Search for the cell housing the specified text and yield its (X, Y) center coordinate. 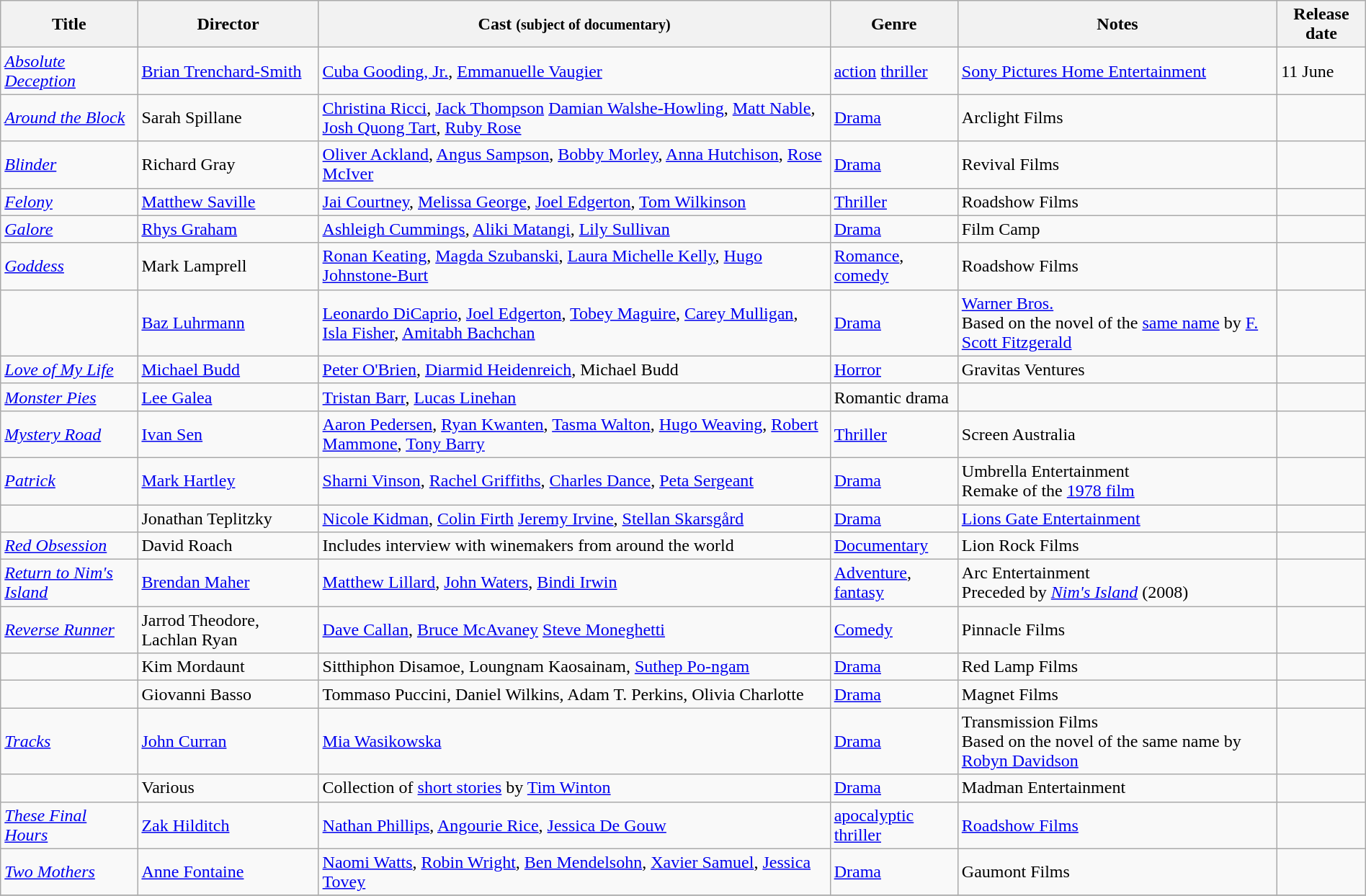
Collection of short stories by Tim Winton (574, 788)
David Roach (228, 546)
Monster Pies (69, 397)
Cuba Gooding, Jr., Emmanuelle Vaugier (574, 71)
Comedy (893, 630)
Magnet Films (1117, 694)
Jonathan Teplitzky (228, 518)
Pinnacle Films (1117, 630)
Nicole Kidman, Colin Firth Jeremy Irvine, Stellan Skarsgård (574, 518)
Screen Australia (1117, 434)
Mark Hartley (228, 481)
Absolute Deception (69, 71)
Brendan Maher (228, 583)
Madman Entertainment (1117, 788)
Umbrella EntertainmentRemake of the 1978 film (1117, 481)
Tracks (69, 741)
Michael Budd (228, 369)
Reverse Runner (69, 630)
Lions Gate Entertainment (1117, 518)
11 June (1321, 71)
Documentary (893, 546)
Return to Nim's Island (69, 583)
Felony (69, 202)
Sharni Vinson, Rachel Griffiths, Charles Dance, Peta Sergeant (574, 481)
Nathan Phillips, Angourie Rice, Jessica De Gouw (574, 825)
Patrick (69, 481)
Ronan Keating, Magda Szubanski, Laura Michelle Kelly, Hugo Johnstone-Burt (574, 266)
Adventure, fantasy (893, 583)
Rhys Graham (228, 229)
Sarah Spillane (228, 118)
Jarrod Theodore, Lachlan Ryan (228, 630)
Tommaso Puccini, Daniel Wilkins, Adam T. Perkins, Olivia Charlotte (574, 694)
Peter O'Brien, Diarmid Heidenreich, Michael Budd (574, 369)
Romance, comedy (893, 266)
Romantic drama (893, 397)
Galore (69, 229)
Zak Hilditch (228, 825)
Various (228, 788)
Red Obsession (69, 546)
Cast (subject of documentary) (574, 24)
Mia Wasikowska (574, 741)
These Final Hours (69, 825)
apocalyptic thriller (893, 825)
Tristan Barr, Lucas Linehan (574, 397)
Red Lamp Films (1117, 667)
Gaumont Films (1117, 872)
Transmission FilmsBased on the novel of the same name by Robyn Davidson (1117, 741)
Baz Luhrmann (228, 323)
Mark Lamprell (228, 266)
Genre (893, 24)
Oliver Ackland, Angus Sampson, Bobby Morley, Anna Hutchison, Rose McIver (574, 164)
Blinder (69, 164)
Matthew Saville (228, 202)
Film Camp (1117, 229)
Lion Rock Films (1117, 546)
Gravitas Ventures (1117, 369)
Title (69, 24)
Love of My Life (69, 369)
Mystery Road (69, 434)
Arclight Films (1117, 118)
Warner Bros.Based on the novel of the same name by F. Scott Fitzgerald (1117, 323)
Sitthiphon Disamoe, Loungnam Kaosainam, Suthep Po-ngam (574, 667)
Release date (1321, 24)
Leonardo DiCaprio, Joel Edgerton, Tobey Maguire, Carey Mulligan, Isla Fisher, Amitabh Bachchan (574, 323)
Ashleigh Cummings, Aliki Matangi, Lily Sullivan (574, 229)
action thriller (893, 71)
Christina Ricci, Jack Thompson Damian Walshe-Howling, Matt Nable, Josh Quong Tart, Ruby Rose (574, 118)
Horror (893, 369)
Matthew Lillard, John Waters, Bindi Irwin (574, 583)
John Curran (228, 741)
Dave Callan, Bruce McAvaney Steve Moneghetti (574, 630)
Sony Pictures Home Entertainment (1117, 71)
Goddess (69, 266)
Jai Courtney, Melissa George, Joel Edgerton, Tom Wilkinson (574, 202)
Notes (1117, 24)
Two Mothers (69, 872)
Ivan Sen (228, 434)
Aaron Pedersen, Ryan Kwanten, Tasma Walton, Hugo Weaving, Robert Mammone, Tony Barry (574, 434)
Arc EntertainmentPreceded by Nim's Island (2008) (1117, 583)
Brian Trenchard-Smith (228, 71)
Around the Block (69, 118)
Anne Fontaine (228, 872)
Director (228, 24)
Lee Galea (228, 397)
Revival Films (1117, 164)
Giovanni Basso (228, 694)
Richard Gray (228, 164)
Naomi Watts, Robin Wright, Ben Mendelsohn, Xavier Samuel, Jessica Tovey (574, 872)
Kim Mordaunt (228, 667)
Includes interview with winemakers from around the world (574, 546)
